Output the (X, Y) coordinate of the center of the cell containing the given text.  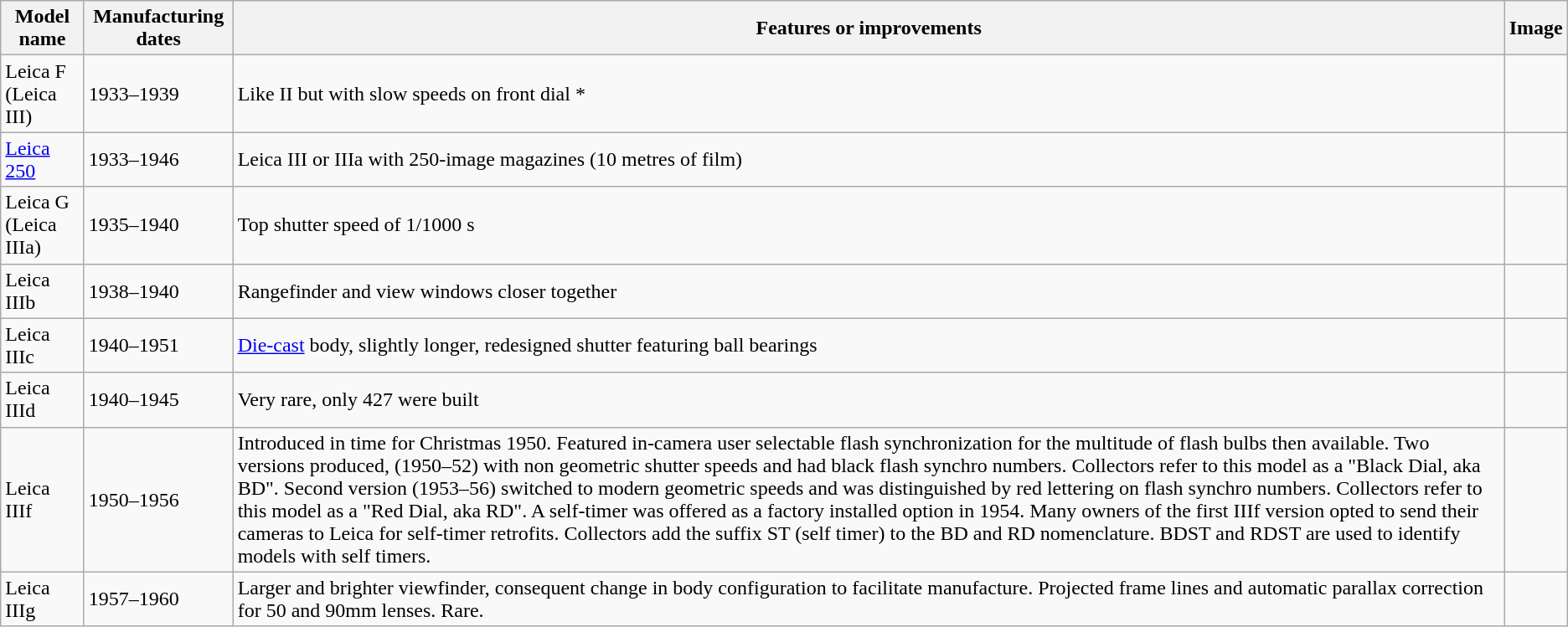
1938–1940 (158, 291)
Very rare, only 427 were built (869, 400)
Top shutter speed of 1/1000 s (869, 225)
Manufacturing dates (158, 28)
1957–1960 (158, 599)
1940–1951 (158, 345)
Leica F (Leica III) (43, 94)
Leica 250 (43, 159)
Like II but with slow speeds on front dial * (869, 94)
Leica III or IIIa with 250-image magazines (10 metres of film) (869, 159)
Leica IIIc (43, 345)
Die-cast body, slightly longer, redesigned shutter featuring ball bearings (869, 345)
1933–1946 (158, 159)
1933–1939 (158, 94)
Leica IIIb (43, 291)
1935–1940 (158, 225)
Leica IIIf (43, 499)
Leica IIIg (43, 599)
Rangefinder and view windows closer together (869, 291)
Features or improvements (869, 28)
Leica IIId (43, 400)
Image (1536, 28)
1940–1945 (158, 400)
1950–1956 (158, 499)
Leica G (Leica IIIa) (43, 225)
Model name (43, 28)
